Pinpoint the cell where the given text exists, returning its (X, Y) midpoint coordinate. 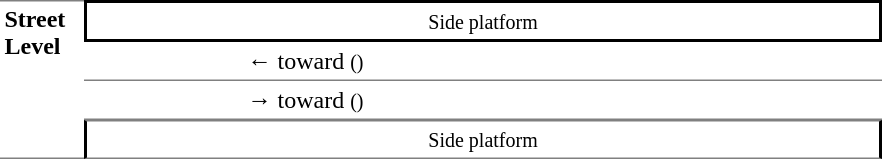
← toward () (562, 62)
Street Level (42, 80)
→ toward () (562, 100)
